Scan for the cell matching the given text and deliver its [x, y] coordinate at center. 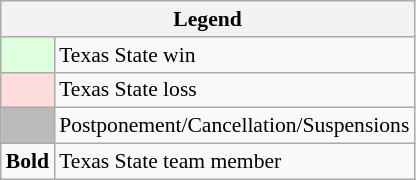
Texas State win [234, 55]
Bold [28, 162]
Texas State team member [234, 162]
Postponement/Cancellation/Suspensions [234, 126]
Legend [208, 19]
Texas State loss [234, 90]
